Extract the (X, Y) coordinate from the center of the cell holding the provided text.  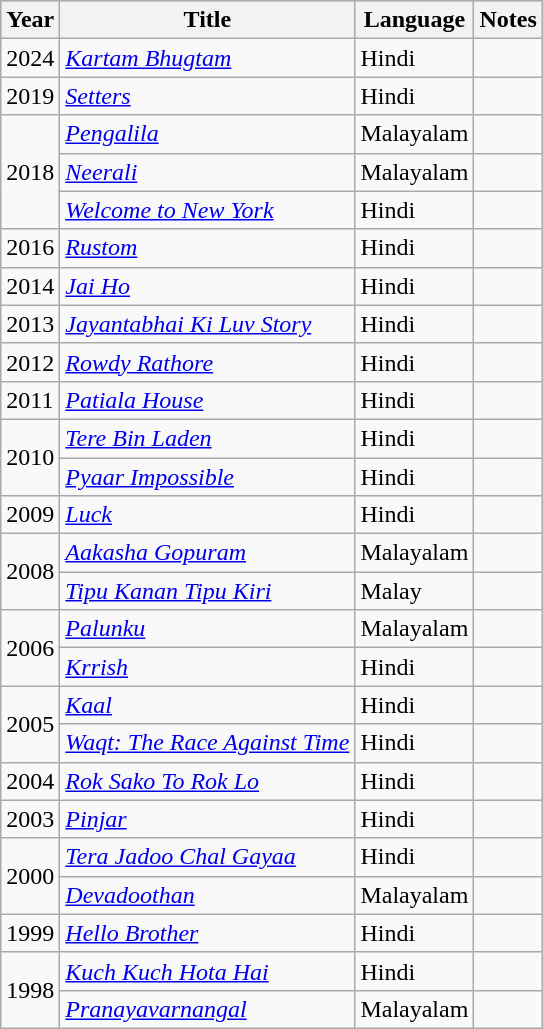
2018 (30, 172)
Hello Brother (208, 933)
2009 (30, 515)
Language (414, 20)
2006 (30, 648)
Notes (508, 20)
1998 (30, 990)
2013 (30, 324)
Pranayavarnangal (208, 1009)
2000 (30, 876)
Aakasha Gopuram (208, 553)
Tere Bin Laden (208, 438)
2012 (30, 362)
Pengalila (208, 134)
Title (208, 20)
2014 (30, 286)
2011 (30, 400)
Neerali (208, 172)
Tera Jadoo Chal Gayaa (208, 857)
Welcome to New York (208, 210)
Tipu Kanan Tipu Kiri (208, 591)
Rok Sako To Rok Lo (208, 781)
Pinjar (208, 819)
Waqt: The Race Against Time (208, 743)
Patiala House (208, 400)
Palunku (208, 629)
Setters (208, 96)
2016 (30, 248)
Jai Ho (208, 286)
Devadoothan (208, 895)
Rowdy Rathore (208, 362)
Pyaar Impossible (208, 477)
Jayantabhai Ki Luv Story (208, 324)
Kaal (208, 705)
Kartam Bhugtam (208, 58)
2024 (30, 58)
2003 (30, 819)
2019 (30, 96)
Krrish (208, 667)
Rustom (208, 248)
Malay (414, 591)
Kuch Kuch Hota Hai (208, 971)
1999 (30, 933)
Luck (208, 515)
2004 (30, 781)
Year (30, 20)
2005 (30, 724)
2008 (30, 572)
2010 (30, 457)
